Output the [X, Y] coordinate of the center of the cell containing the given text.  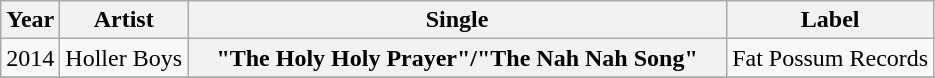
2014 [30, 58]
Artist [124, 20]
Label [830, 20]
Single [458, 20]
Holler Boys [124, 58]
Year [30, 20]
Fat Possum Records [830, 58]
"The Holy Holy Prayer"/"The Nah Nah Song" [458, 58]
